From the cell containing the given text, extract its center point as (x, y) coordinate. 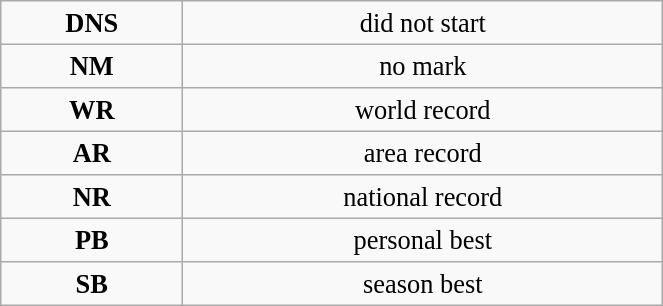
WR (92, 109)
area record (423, 153)
DNS (92, 22)
SB (92, 284)
PB (92, 240)
NR (92, 197)
NM (92, 66)
national record (423, 197)
no mark (423, 66)
AR (92, 153)
season best (423, 284)
did not start (423, 22)
world record (423, 109)
personal best (423, 240)
